Output the (X, Y) coordinate of the center of the cell containing the given text.  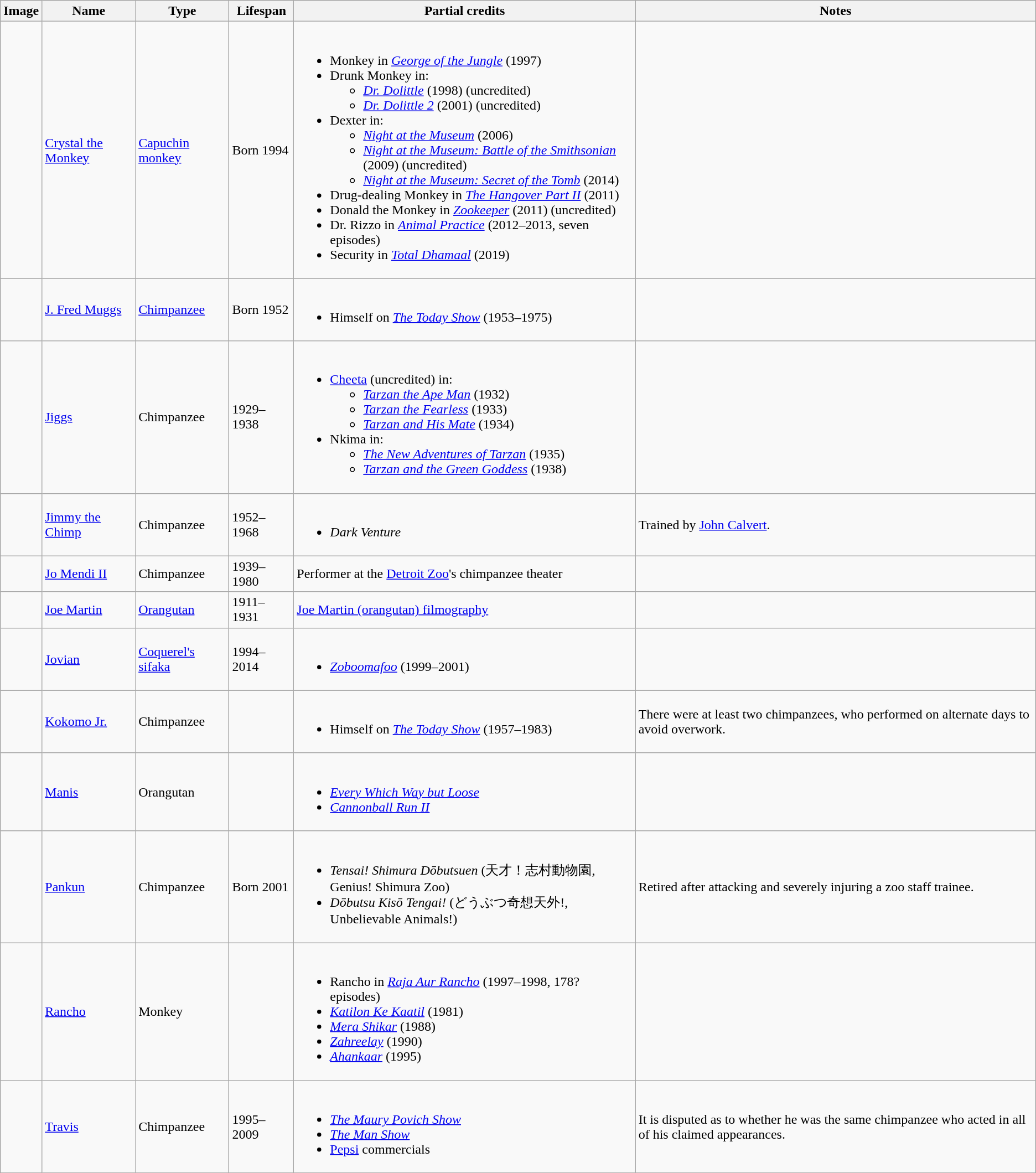
Lifespan (261, 11)
Trained by John Calvert. (836, 525)
1929–1938 (261, 417)
Rancho (89, 1011)
Jimmy the Chimp (89, 525)
Zoboomafoo (1999–2001) (465, 659)
Coquerel's sifaka (183, 659)
It is disputed as to whether he was the same chimpanzee who acted in all of his claimed appearances. (836, 1127)
1994–2014 (261, 659)
Performer at the Detroit Zoo's chimpanzee theater (465, 573)
Partial credits (465, 11)
Himself on The Today Show (1953–1975) (465, 310)
Born 2001 (261, 887)
Jovian (89, 659)
Capuchin monkey (183, 150)
Pankun (89, 887)
Monkey (183, 1011)
1911– 1931 (261, 610)
Himself on The Today Show (1957–1983) (465, 722)
Every Which Way but LooseCannonball Run II (465, 792)
Born 1952 (261, 310)
Rancho in Raja Aur Rancho (1997–1998, 178? episodes)Katilon Ke Kaatil (1981)Mera Shikar (1988)Zahreelay (1990)Ahankaar (1995) (465, 1011)
Name (89, 11)
Dark Venture (465, 525)
Kokomo Jr. (89, 722)
1952–1968 (261, 525)
Retired after attacking and severely injuring a zoo staff trainee. (836, 887)
Notes (836, 11)
Type (183, 11)
There were at least two chimpanzees, who performed on alternate days to avoid overwork. (836, 722)
J. Fred Muggs (89, 310)
Jo Mendi II (89, 573)
Joe Martin (orangutan) filmography (465, 610)
Joe Martin (89, 610)
Image (21, 11)
Manis (89, 792)
Jiggs (89, 417)
1939–1980 (261, 573)
Born 1994 (261, 150)
Crystal the Monkey (89, 150)
1995–2009 (261, 1127)
Travis (89, 1127)
Tensai! Shimura Dōbutsuen (天才！志村動物園, Genius! Shimura Zoo)Dōbutsu Kisō Tengai! (どうぶつ奇想天外!, Unbelievable Animals!) (465, 887)
The Maury Povich ShowThe Man ShowPepsi commercials (465, 1127)
